From the cell containing the given text, extract its center point as [x, y] coordinate. 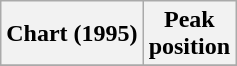
Chart (1995) [72, 34]
Peakposition [189, 34]
